Output the (X, Y) coordinate of the center of the cell containing the given text.  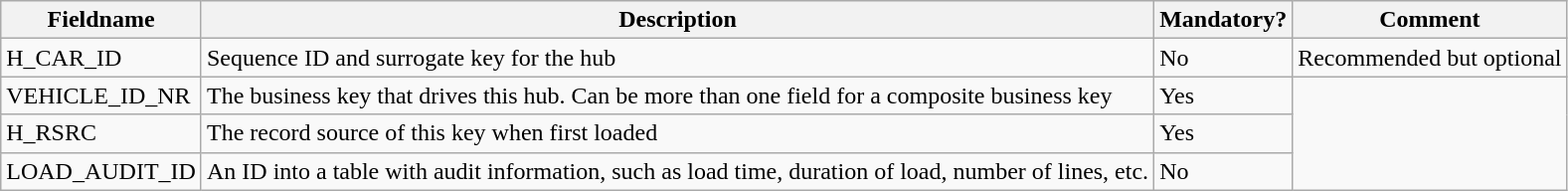
Description (677, 20)
LOAD_AUDIT_ID (101, 171)
H_CAR_ID (101, 58)
The business key that drives this hub. Can be more than one field for a composite business key (677, 95)
Fieldname (101, 20)
Mandatory? (1223, 20)
Comment (1430, 20)
Recommended but optional (1430, 58)
The record source of this key when first loaded (677, 133)
Sequence ID and surrogate key for the hub (677, 58)
An ID into a table with audit information, such as load time, duration of load, number of lines, etc. (677, 171)
VEHICLE_ID_NR (101, 95)
H_RSRC (101, 133)
